Return (x, y) of the center of cell containing provided text 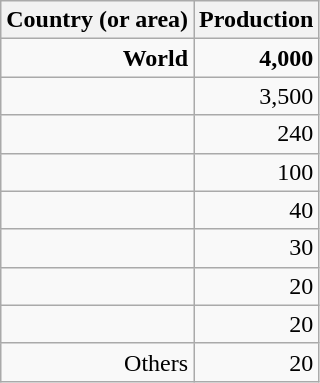
40 (256, 210)
4,000 (256, 58)
30 (256, 248)
Others (98, 362)
World (98, 58)
3,500 (256, 96)
100 (256, 172)
Country (or area) (98, 20)
240 (256, 134)
Production (256, 20)
